Pinpoint the cell where the given text exists, returning its [x, y] midpoint coordinate. 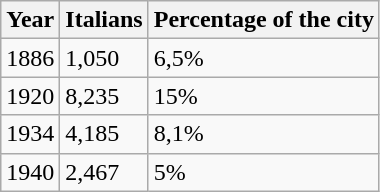
1940 [30, 172]
6,5% [264, 58]
15% [264, 96]
1886 [30, 58]
1920 [30, 96]
4,185 [104, 134]
Year [30, 20]
5% [264, 172]
Percentage of the city [264, 20]
Italians [104, 20]
8,235 [104, 96]
8,1% [264, 134]
2,467 [104, 172]
1934 [30, 134]
1,050 [104, 58]
